Scan for the cell matching the given text and deliver its [X, Y] coordinate at center. 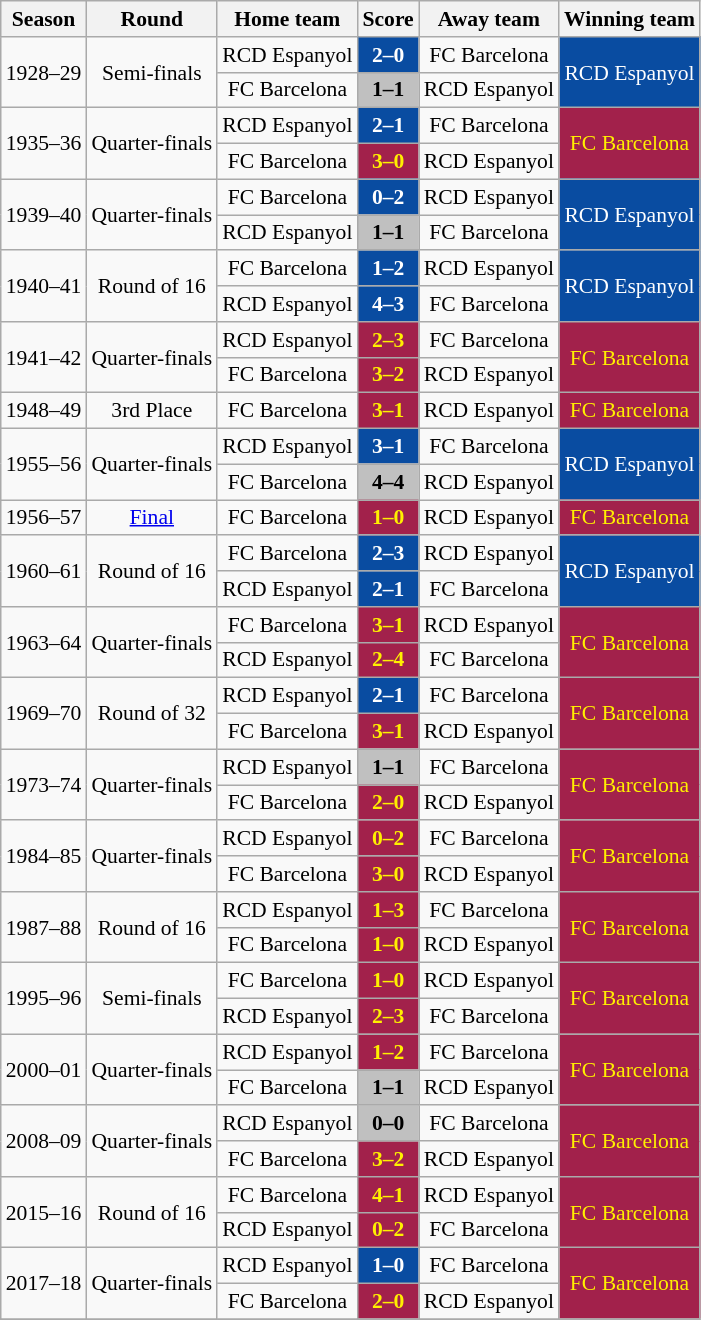
2017–18 [44, 1284]
Score [388, 19]
1963–64 [44, 642]
Season [44, 19]
1948–49 [44, 411]
1–3 [388, 910]
0–0 [388, 1124]
1995–96 [44, 998]
1960–61 [44, 572]
1941–42 [44, 358]
2000–01 [44, 1070]
1984–85 [44, 856]
1955–56 [44, 464]
1973–74 [44, 784]
1987–88 [44, 928]
4–1 [388, 1195]
1928–29 [44, 72]
Home team [287, 19]
4–4 [388, 482]
2015–16 [44, 1212]
2–4 [388, 660]
Round [152, 19]
3rd Place [152, 411]
1935–36 [44, 144]
1969–70 [44, 714]
1956–57 [44, 518]
Final [152, 518]
1940–41 [44, 286]
2008–09 [44, 1142]
4–3 [388, 304]
Winning team [630, 19]
Round of 32 [152, 714]
1939–40 [44, 214]
Away team [489, 19]
